Extract the [X, Y] coordinate from the center of the cell holding the provided text.  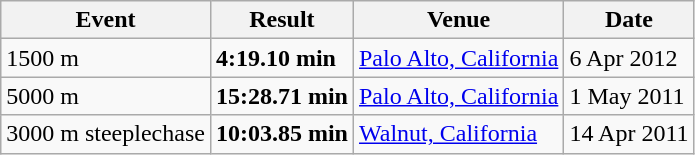
1 May 2011 [629, 96]
5000 m [106, 96]
Result [282, 20]
3000 m steeplechase [106, 134]
1500 m [106, 58]
15:28.71 min [282, 96]
4:19.10 min [282, 58]
Event [106, 20]
Venue [458, 20]
10:03.85 min [282, 134]
Walnut, California [458, 134]
14 Apr 2011 [629, 134]
6 Apr 2012 [629, 58]
Date [629, 20]
